Capture the cell that displays the provided text and extract its [X, Y] central coordinate. 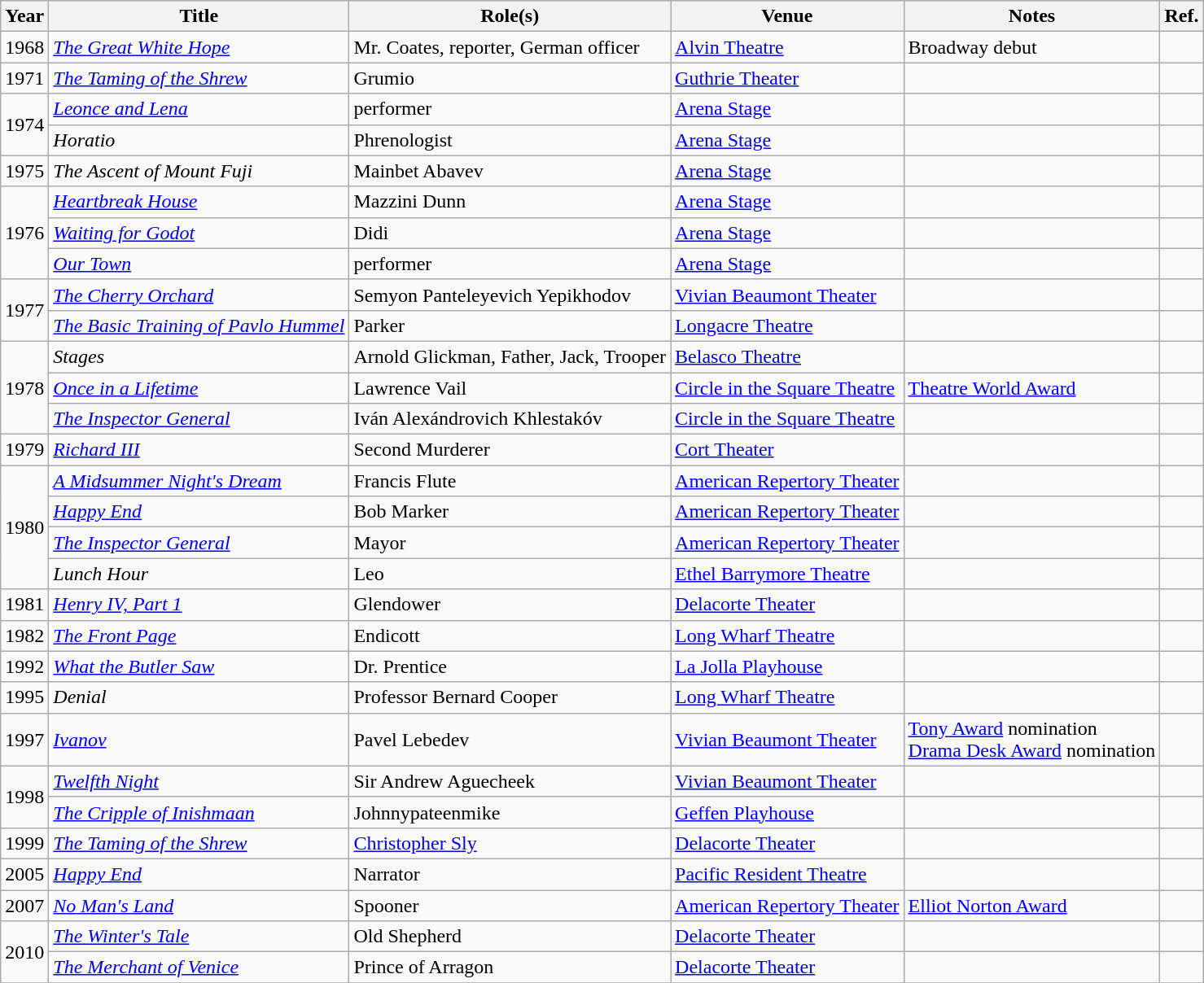
Semyon Panteleyevich Yepikhodov [510, 295]
1997 [24, 739]
Tony Award nominationDrama Desk Award nomination [1032, 739]
1977 [24, 310]
Sir Andrew Aguecheek [510, 781]
Denial [199, 697]
The Basic Training of Pavlo Hummel [199, 325]
The Great White Hope [199, 47]
Grumio [510, 78]
1998 [24, 797]
Arnold Glickman, Father, Jack, Trooper [510, 356]
Geffen Playhouse [787, 812]
Twelfth Night [199, 781]
Ivanov [199, 739]
Stages [199, 356]
Iván Alexándrovich Khlestakóv [510, 419]
Elliot Norton Award [1032, 906]
Cort Theater [787, 450]
The Merchant of Venice [199, 968]
1971 [24, 78]
Johnnypateenmike [510, 812]
Leo [510, 574]
Parker [510, 325]
Old Shepherd [510, 937]
Lawrence Vail [510, 388]
Longacre Theatre [787, 325]
The Front Page [199, 636]
1978 [24, 387]
Pavel Lebedev [510, 739]
1980 [24, 527]
Francis Flute [510, 481]
The Ascent of Mount Fuji [199, 171]
Spooner [510, 906]
Narrator [510, 874]
1968 [24, 47]
Henry IV, Part 1 [199, 605]
Didi [510, 233]
Heartbreak House [199, 202]
Mazzini Dunn [510, 202]
Title [199, 16]
Role(s) [510, 16]
Mainbet Abavev [510, 171]
Horatio [199, 140]
Richard III [199, 450]
2007 [24, 906]
No Man's Land [199, 906]
What the Butler Saw [199, 666]
1982 [24, 636]
2010 [24, 952]
Leonce and Lena [199, 109]
Broadway debut [1032, 47]
Our Town [199, 264]
Guthrie Theater [787, 78]
Once in a Lifetime [199, 388]
Mr. Coates, reporter, German officer [510, 47]
Pacific Resident Theatre [787, 874]
The Winter's Tale [199, 937]
Dr. Prentice [510, 666]
Lunch Hour [199, 574]
Professor Bernard Cooper [510, 697]
1995 [24, 697]
Waiting for Godot [199, 233]
1974 [24, 125]
Endicott [510, 636]
Alvin Theatre [787, 47]
Second Murderer [510, 450]
1976 [24, 233]
2005 [24, 874]
Glendower [510, 605]
La Jolla Playhouse [787, 666]
Ref. [1182, 16]
A Midsummer Night's Dream [199, 481]
Notes [1032, 16]
1975 [24, 171]
1999 [24, 843]
Christopher Sly [510, 843]
1981 [24, 605]
Bob Marker [510, 512]
Belasco Theatre [787, 356]
1992 [24, 666]
The Cherry Orchard [199, 295]
Mayor [510, 543]
Venue [787, 16]
Year [24, 16]
Theatre World Award [1032, 388]
Ethel Barrymore Theatre [787, 574]
The Cripple of Inishmaan [199, 812]
Prince of Arragon [510, 968]
Phrenologist [510, 140]
1979 [24, 450]
